Detect which cell encompasses the target text, then output its (x, y) center coordinate. 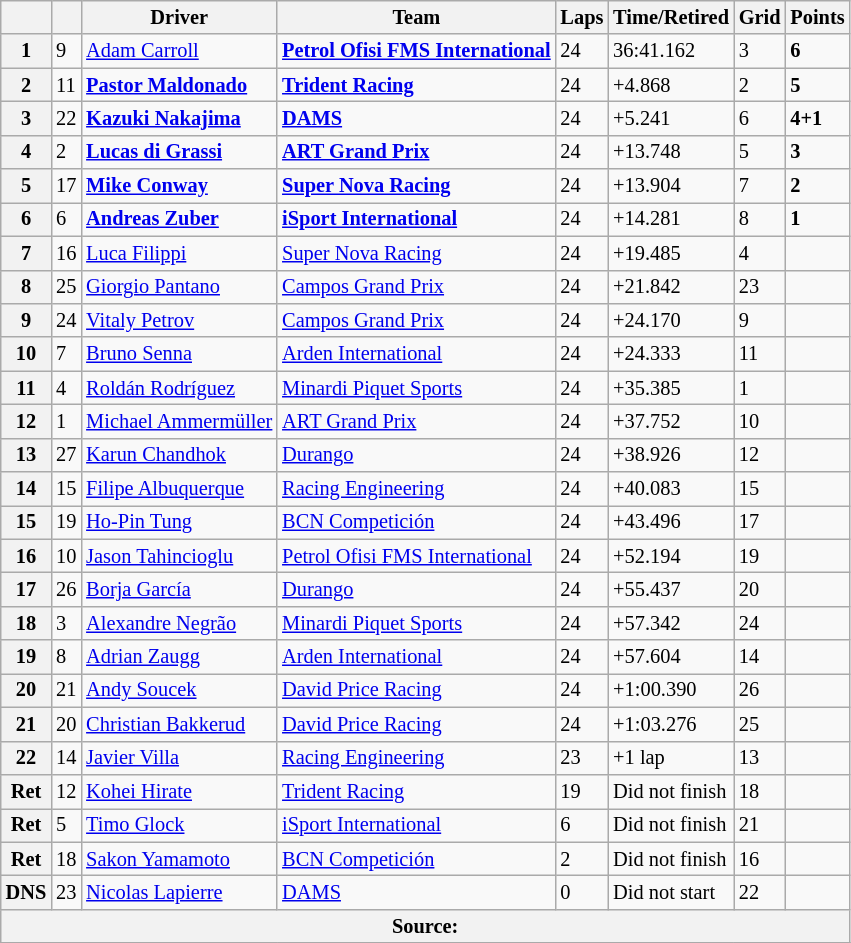
Luca Filippi (179, 253)
Kazuki Nakajima (179, 118)
+43.496 (671, 522)
36:41.162 (671, 51)
Filipe Albuquerque (179, 489)
Bruno Senna (179, 354)
Team (416, 17)
+1:00.390 (671, 690)
0 (582, 892)
Alexandre Negrão (179, 623)
+21.842 (671, 287)
Karun Chandhok (179, 455)
+4.868 (671, 85)
4+1 (817, 118)
Javier Villa (179, 758)
Vitaly Petrov (179, 320)
Ho-Pin Tung (179, 522)
Laps (582, 17)
Andy Soucek (179, 690)
Points (817, 17)
Roldán Rodríguez (179, 388)
Driver (179, 17)
Time/Retired (671, 17)
+55.437 (671, 589)
+24.170 (671, 320)
Pastor Maldonado (179, 85)
+1 lap (671, 758)
+57.342 (671, 623)
+38.926 (671, 455)
Jason Tahincioglu (179, 556)
+37.752 (671, 421)
+14.281 (671, 219)
Michael Ammermüller (179, 421)
Source: (426, 926)
Borja García (179, 589)
Giorgio Pantano (179, 287)
Timo Glock (179, 825)
Adam Carroll (179, 51)
+13.748 (671, 152)
Mike Conway (179, 186)
+40.083 (671, 489)
Andreas Zuber (179, 219)
+57.604 (671, 657)
+19.485 (671, 253)
Did not start (671, 892)
DNS (26, 892)
Lucas di Grassi (179, 152)
Adrian Zaugg (179, 657)
+35.385 (671, 388)
Kohei Hirate (179, 791)
Sakon Yamamoto (179, 859)
+5.241 (671, 118)
Grid (760, 17)
27 (66, 455)
+13.904 (671, 186)
+1:03.276 (671, 724)
Christian Bakkerud (179, 724)
+24.333 (671, 354)
Nicolas Lapierre (179, 892)
+52.194 (671, 556)
